Detect which cell encompasses the target text, then output its [x, y] center coordinate. 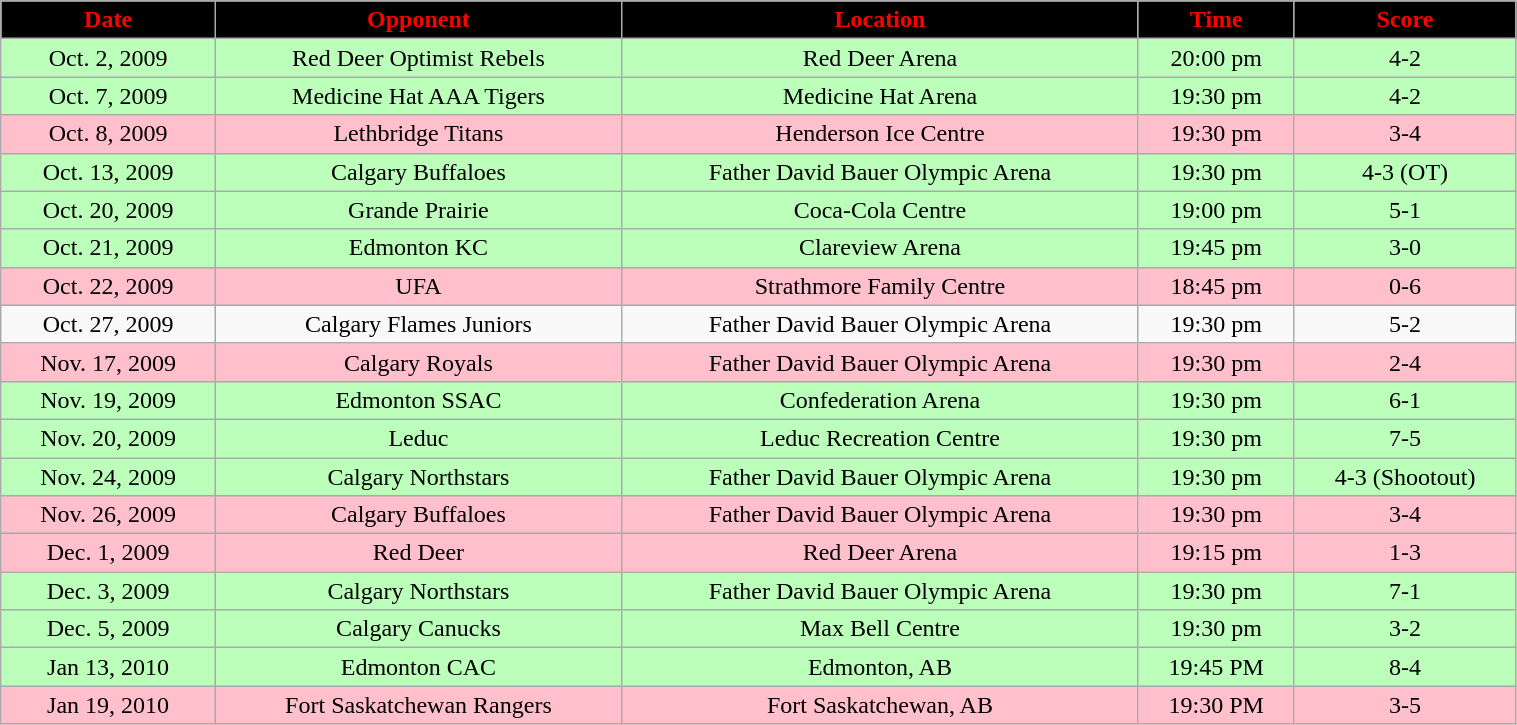
19:45 PM [1216, 667]
5-1 [1405, 210]
Oct. 27, 2009 [108, 324]
Red Deer Optimist Rebels [418, 58]
Henderson Ice Centre [880, 134]
1-3 [1405, 553]
3-0 [1405, 248]
2-4 [1405, 362]
Calgary Royals [418, 362]
Opponent [418, 20]
Leduc [418, 438]
Edmonton, AB [880, 667]
Edmonton SSAC [418, 400]
Leduc Recreation Centre [880, 438]
Nov. 26, 2009 [108, 515]
18:45 pm [1216, 286]
Fort Saskatchewan, AB [880, 705]
19:00 pm [1216, 210]
Confederation Arena [880, 400]
Medicine Hat Arena [880, 96]
5-2 [1405, 324]
Oct. 21, 2009 [108, 248]
3-2 [1405, 629]
Nov. 19, 2009 [108, 400]
Dec. 1, 2009 [108, 553]
20:00 pm [1216, 58]
Grande Prairie [418, 210]
UFA [418, 286]
Calgary Flames Juniors [418, 324]
Oct. 20, 2009 [108, 210]
Oct. 13, 2009 [108, 172]
4-3 (Shootout) [1405, 477]
0-6 [1405, 286]
Fort Saskatchewan Rangers [418, 705]
7-1 [1405, 591]
19:15 pm [1216, 553]
Nov. 17, 2009 [108, 362]
19:30 PM [1216, 705]
4-3 (OT) [1405, 172]
Oct. 7, 2009 [108, 96]
Oct. 8, 2009 [108, 134]
Score [1405, 20]
Strathmore Family Centre [880, 286]
Dec. 5, 2009 [108, 629]
Lethbridge Titans [418, 134]
Edmonton KC [418, 248]
Max Bell Centre [880, 629]
8-4 [1405, 667]
Clareview Arena [880, 248]
Red Deer [418, 553]
Edmonton CAC [418, 667]
Medicine Hat AAA Tigers [418, 96]
Location [880, 20]
Nov. 24, 2009 [108, 477]
Calgary Canucks [418, 629]
Dec. 3, 2009 [108, 591]
Time [1216, 20]
Nov. 20, 2009 [108, 438]
Date [108, 20]
Jan 19, 2010 [108, 705]
Coca-Cola Centre [880, 210]
Oct. 2, 2009 [108, 58]
3-5 [1405, 705]
7-5 [1405, 438]
Oct. 22, 2009 [108, 286]
19:45 pm [1216, 248]
Jan 13, 2010 [108, 667]
6-1 [1405, 400]
